Find where the given text appears and provide that cell's center as [x, y] coordinate. 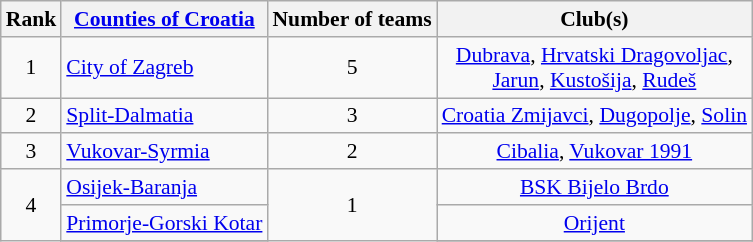
Osijek-Baranja [164, 187]
Counties of Croatia [164, 19]
City of Zagreb [164, 68]
Club(s) [594, 19]
BSK Bijelo Brdo [594, 187]
5 [352, 68]
4 [32, 204]
Split-Dalmatia [164, 116]
Number of teams [352, 19]
Rank [32, 19]
Vukovar-Syrmia [164, 152]
Primorje-Gorski Kotar [164, 223]
Croatia Zmijavci, Dugopolje, Solin [594, 116]
Orijent [594, 223]
Cibalia, Vukovar 1991 [594, 152]
Dubrava, Hrvatski Dragovoljac,Jarun, Kustošija, Rudeš [594, 68]
